From the cell containing the given text, extract its center point as [x, y] coordinate. 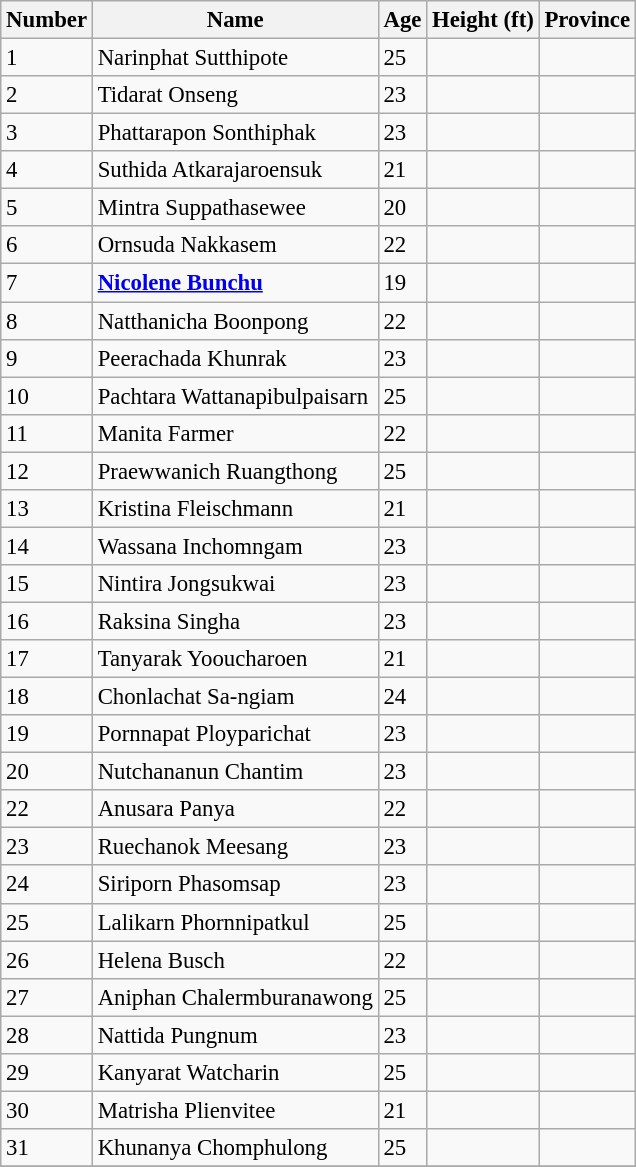
Suthida Atkarajaroensuk [235, 170]
Raksina Singha [235, 621]
18 [47, 697]
14 [47, 546]
31 [47, 1148]
Number [47, 20]
8 [47, 321]
Pachtara Wattanapibulpaisarn [235, 396]
17 [47, 659]
13 [47, 509]
Helena Busch [235, 960]
Phattarapon Sonthiphak [235, 133]
Nintira Jongsukwai [235, 584]
Siriporn Phasomsap [235, 885]
16 [47, 621]
11 [47, 433]
Ornsuda Nakkasem [235, 245]
10 [47, 396]
Praewwanich Ruangthong [235, 471]
Age [402, 20]
Nutchananun Chantim [235, 772]
Anusara Panya [235, 809]
12 [47, 471]
Nicolene Bunchu [235, 283]
Nattida Pungnum [235, 1035]
Mintra Suppathasewee [235, 208]
7 [47, 283]
3 [47, 133]
Name [235, 20]
Chonlachat Sa-ngiam [235, 697]
4 [47, 170]
Manita Farmer [235, 433]
Narinphat Sutthipote [235, 58]
Province [587, 20]
Wassana Inchomngam [235, 546]
30 [47, 1110]
Kristina Fleischmann [235, 509]
27 [47, 997]
Peerachada Khunrak [235, 358]
28 [47, 1035]
5 [47, 208]
Ruechanok Meesang [235, 847]
Khunanya Chomphulong [235, 1148]
1 [47, 58]
Height (ft) [483, 20]
2 [47, 95]
Natthanicha Boonpong [235, 321]
6 [47, 245]
26 [47, 960]
Pornnapat Ployparichat [235, 734]
Aniphan Chalermburanawong [235, 997]
Lalikarn Phornnipatkul [235, 922]
15 [47, 584]
Tidarat Onseng [235, 95]
29 [47, 1073]
9 [47, 358]
Kanyarat Watcharin [235, 1073]
Tanyarak Yooucharoen [235, 659]
Matrisha Plienvitee [235, 1110]
